Pinpoint the cell where the given text exists, returning its (x, y) midpoint coordinate. 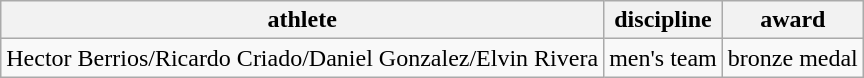
discipline (664, 20)
bronze medal (792, 58)
Hector Berrios/Ricardo Criado/Daniel Gonzalez/Elvin Rivera (302, 58)
award (792, 20)
athlete (302, 20)
men's team (664, 58)
